Return (X, Y) of the center of cell containing provided text 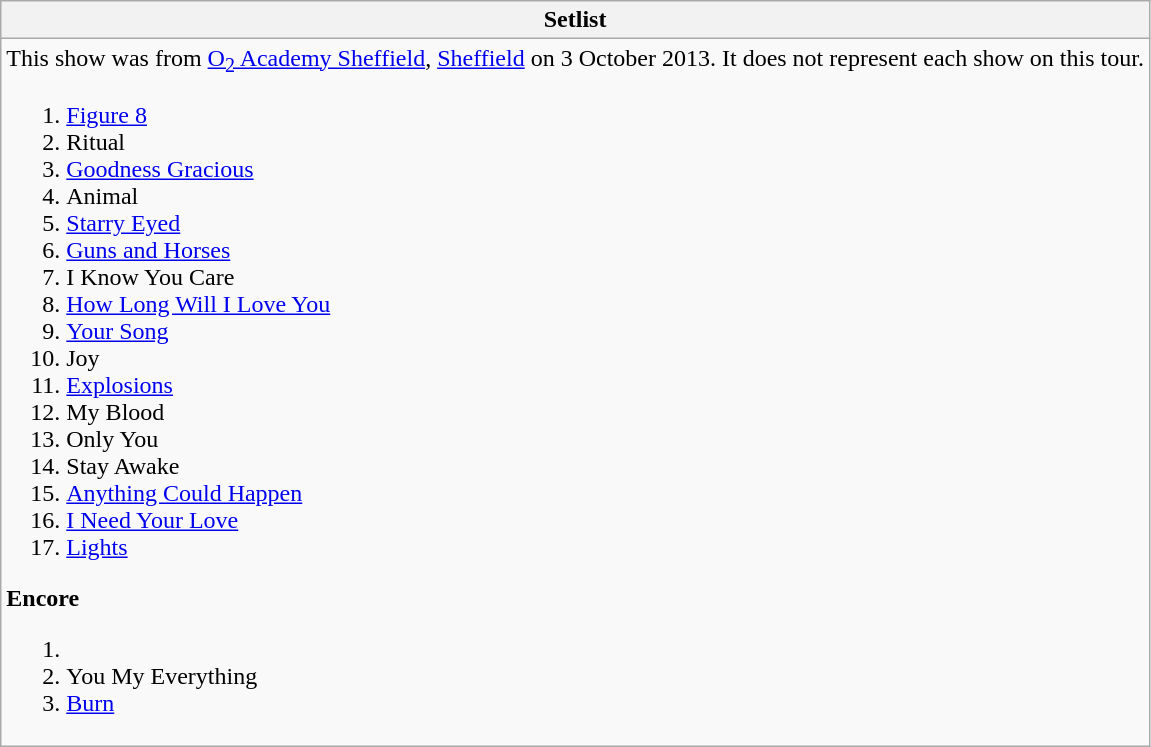
Setlist (576, 20)
